Return (X, Y) of the center of cell containing provided text 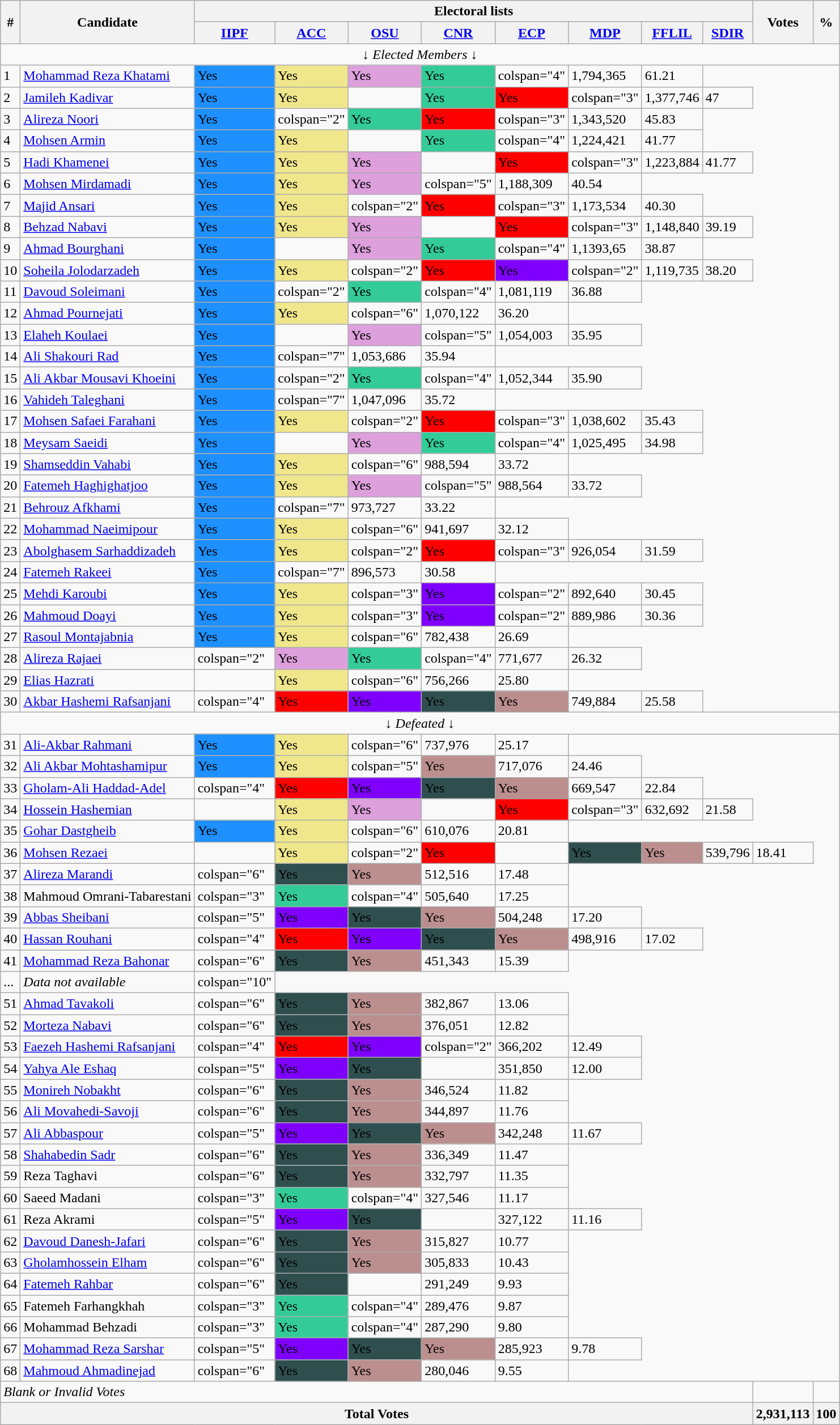
Gholam-Ali Haddad-Adel (108, 788)
771,677 (532, 659)
1,070,122 (459, 313)
17.02 (672, 939)
11.47 (532, 1155)
SDIR (728, 33)
973,727 (385, 507)
344,897 (459, 1112)
34.98 (672, 443)
9.80 (532, 1328)
512,516 (459, 874)
Mahmoud Doayi (108, 615)
36 (10, 853)
756,266 (459, 680)
2 (10, 97)
285,923 (532, 1349)
IIPF (235, 33)
Alireza Marandi (108, 874)
39 (10, 917)
36.88 (605, 292)
717,076 (532, 766)
Shamseddin Vahabi (108, 464)
3 (10, 119)
20.81 (532, 831)
505,640 (459, 896)
35.43 (672, 421)
Abolghasem Sarhaddizadeh (108, 550)
1,054,003 (532, 335)
366,202 (532, 1047)
315,827 (459, 1241)
1,038,602 (605, 421)
45.83 (672, 119)
9 (10, 248)
65 (10, 1305)
9.93 (532, 1284)
24.46 (605, 766)
1,224,421 (605, 141)
Hossein Hashemian (108, 809)
Mohsen Safaei Farahani (108, 421)
12.82 (532, 1025)
2,931,113 (783, 1414)
1,173,534 (605, 205)
↓ Defeated ↓ (420, 723)
539,796 (728, 853)
30.36 (672, 615)
35.94 (459, 357)
669,547 (605, 788)
55 (10, 1090)
Reza Taghavi (108, 1176)
1,343,520 (605, 119)
12.00 (605, 1068)
10.43 (532, 1262)
11.17 (532, 1198)
↓ Elected Members ↓ (420, 54)
Fatemeh Farhangkhah (108, 1305)
38.87 (672, 248)
30.45 (672, 593)
Votes (783, 22)
25.58 (672, 702)
17.25 (532, 896)
Ahmad Bourghani (108, 248)
40 (10, 939)
Elias Hazrati (108, 680)
18.41 (783, 853)
Electoral lists (474, 11)
23 (10, 550)
988,564 (532, 486)
Behrouz Afkhami (108, 507)
Mohammad Naeimipour (108, 529)
25 (10, 593)
9.78 (605, 1349)
18 (10, 443)
67 (10, 1349)
Davoud Danesh-Jafari (108, 1241)
31.59 (672, 550)
Gohar Dastgheib (108, 831)
32 (10, 766)
% (826, 22)
17 (10, 421)
504,248 (532, 917)
40.54 (605, 184)
1,053,686 (385, 357)
Mohammad Reza Bahonar (108, 961)
Reza Akrami (108, 1219)
28 (10, 659)
Alireza Noori (108, 119)
Mahmoud Ahmadinejad (108, 1371)
Ali Akbar Mohtashamipur (108, 766)
25.17 (532, 745)
Data not available (108, 982)
Fatemeh Haghighatjoo (108, 486)
11.35 (532, 1176)
1,188,309 (532, 184)
38 (10, 896)
33.22 (459, 507)
1,223,884 (672, 162)
632,692 (672, 809)
4 (10, 141)
1,1393,65 (605, 248)
749,884 (605, 702)
Vahideh Taleghani (108, 400)
Ali Akbar Mousavi Khoeini (108, 378)
1 (10, 76)
47 (728, 97)
941,697 (459, 529)
280,046 (459, 1371)
39.19 (728, 227)
34 (10, 809)
6 (10, 184)
Davoud Soleimani (108, 292)
35 (10, 831)
Candidate (108, 22)
15 (10, 378)
Mahmoud Omrani-Tabarestani (108, 896)
26.32 (605, 659)
OSU (385, 33)
Mohsen Armin (108, 141)
Morteza Nabavi (108, 1025)
Ahmad Tavakoli (108, 1004)
5 (10, 162)
Hadi Khamenei (108, 162)
Ali Shakouri Rad (108, 357)
327,546 (459, 1198)
10.77 (532, 1241)
15.39 (532, 961)
892,640 (605, 593)
64 (10, 1284)
36.20 (532, 313)
FFLIL (672, 33)
59 (10, 1176)
100 (826, 1414)
54 (10, 1068)
7 (10, 205)
38.20 (728, 270)
Hassan Rouhani (108, 939)
25.80 (532, 680)
Mohsen Rezaei (108, 853)
Yahya Ale Eshaq (108, 1068)
40.30 (672, 205)
17.48 (532, 874)
451,343 (459, 961)
26 (10, 615)
1,025,495 (605, 443)
30.58 (459, 572)
12.49 (605, 1047)
11 (10, 292)
Behzad Nabavi (108, 227)
782,438 (459, 637)
60 (10, 1198)
colspan="10" (235, 982)
287,290 (459, 1328)
21.58 (728, 809)
ECP (532, 33)
19 (10, 464)
1,119,735 (672, 270)
332,797 (459, 1176)
33 (10, 788)
498,916 (605, 939)
Gholamhossein Elham (108, 1262)
1,377,746 (672, 97)
Mohammad Behzadi (108, 1328)
Ali Movahedi-Savoji (108, 1112)
Jamileh Kadivar (108, 97)
889,986 (605, 615)
11.76 (532, 1112)
51 (10, 1004)
12 (10, 313)
61.21 (672, 76)
68 (10, 1371)
57 (10, 1133)
327,122 (532, 1219)
Alireza Rajaei (108, 659)
31 (10, 745)
16 (10, 400)
289,476 (459, 1305)
8 (10, 227)
10 (10, 270)
291,249 (459, 1284)
20 (10, 486)
Majid Ansari (108, 205)
351,850 (532, 1068)
Mohammad Reza Khatami (108, 76)
346,524 (459, 1090)
29 (10, 680)
Abbas Sheibani (108, 917)
13.06 (532, 1004)
1,794,365 (605, 76)
Total Votes (377, 1414)
30 (10, 702)
342,248 (532, 1133)
35.72 (459, 400)
11.16 (605, 1219)
27 (10, 637)
Ali-Akbar Rahmani (108, 745)
Soheila Jolodarzadeh (108, 270)
11.82 (532, 1090)
1,047,096 (385, 400)
336,349 (459, 1155)
63 (10, 1262)
1,052,344 (532, 378)
52 (10, 1025)
Meysam Saeidi (108, 443)
Blank or Invalid Votes (377, 1392)
Mehdi Karoubi (108, 593)
MDP (605, 33)
305,833 (459, 1262)
9.55 (532, 1371)
21 (10, 507)
35.90 (605, 378)
53 (10, 1047)
62 (10, 1241)
Ahmad Pournejati (108, 313)
988,594 (459, 464)
Monireh Nobakht (108, 1090)
56 (10, 1112)
32.12 (532, 529)
24 (10, 572)
896,573 (385, 572)
11.67 (605, 1133)
926,054 (605, 550)
Rasoul Montajabnia (108, 637)
Shahabedin Sadr (108, 1155)
Saeed Madani (108, 1198)
61 (10, 1219)
22 (10, 529)
376,051 (459, 1025)
22.84 (672, 788)
13 (10, 335)
Fatemeh Rahbar (108, 1284)
Mohammad Reza Sarshar (108, 1349)
1,148,840 (672, 227)
Fatemeh Rakeei (108, 572)
# (10, 22)
382,867 (459, 1004)
CNR (459, 33)
37 (10, 874)
Elaheh Koulaei (108, 335)
17.20 (605, 917)
1,081,119 (532, 292)
14 (10, 357)
Akbar Hashemi Rafsanjani (108, 702)
35.95 (605, 335)
26.69 (532, 637)
41 (10, 961)
... (10, 982)
66 (10, 1328)
610,076 (459, 831)
Mohsen Mirdamadi (108, 184)
737,976 (459, 745)
Faezeh Hashemi Rafsanjani (108, 1047)
9.87 (532, 1305)
58 (10, 1155)
ACC (312, 33)
Ali Abbaspour (108, 1133)
